Scan for the cell matching the given text and deliver its (x, y) coordinate at center. 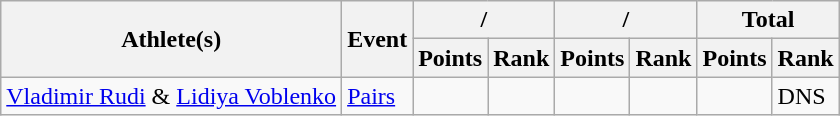
Event (378, 39)
DNS (806, 96)
Pairs (378, 96)
Vladimir Rudi & Lidiya Voblenko (172, 96)
Athlete(s) (172, 39)
Total (768, 20)
